Scan for the cell matching the given text and deliver its [x, y] coordinate at center. 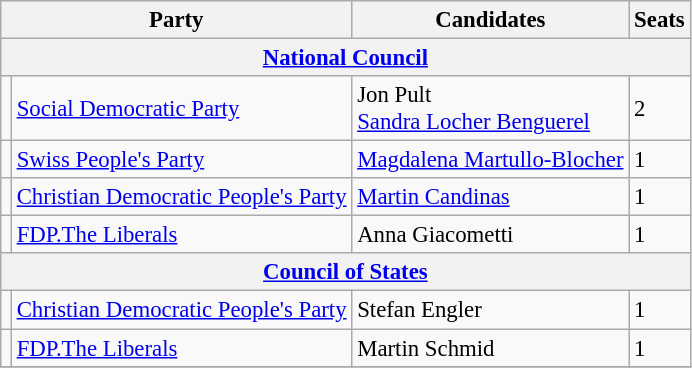
Stefan Engler [490, 310]
2 [660, 108]
Seats [660, 20]
National Council [346, 58]
Jon PultSandra Locher Benguerel [490, 108]
Magdalena Martullo-Blocher [490, 160]
Candidates [490, 20]
Anna Giacometti [490, 235]
Social Democratic Party [182, 108]
Martin Schmid [490, 348]
Swiss People's Party [182, 160]
Council of States [346, 273]
Party [176, 20]
Martin Candinas [490, 197]
